Scan for the cell matching the given text and deliver its [x, y] coordinate at center. 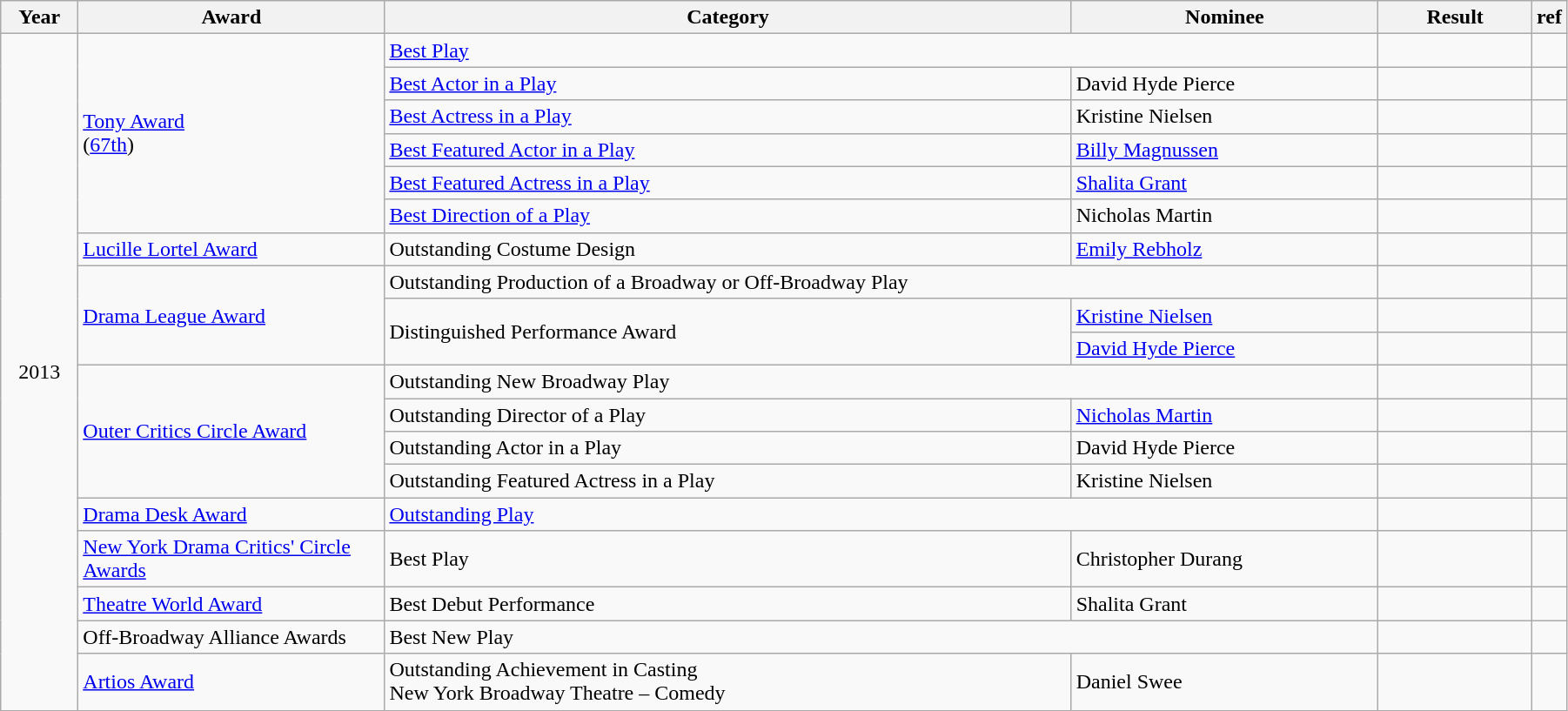
New York Drama Critics' Circle Awards [231, 559]
Best Actress in a Play [727, 117]
Year [40, 17]
Outstanding Play [881, 514]
Emily Rebholz [1225, 249]
Drama League Award [231, 315]
Billy Magnussen [1225, 150]
Best New Play [881, 637]
Best Actor in a Play [727, 84]
Distinguished Performance Award [727, 332]
Outstanding Director of a Play [727, 415]
Theatre World Award [231, 604]
Best Featured Actor in a Play [727, 150]
Lucille Lortel Award [231, 249]
Result [1455, 17]
Nominee [1225, 17]
Artios Award [231, 682]
Tony Award(67th) [231, 133]
Outer Critics Circle Award [231, 431]
2013 [40, 372]
ref [1550, 17]
Outstanding Actor in a Play [727, 448]
Christopher Durang [1225, 559]
Outstanding Costume Design [727, 249]
Category [727, 17]
Outstanding Achievement in CastingNew York Broadway Theatre – Comedy [727, 682]
Off-Broadway Alliance Awards [231, 637]
Outstanding New Broadway Play [881, 381]
Outstanding Production of a Broadway or Off-Broadway Play [881, 282]
Award [231, 17]
Best Debut Performance [727, 604]
Best Direction of a Play [727, 216]
Drama Desk Award [231, 514]
Best Featured Actress in a Play [727, 183]
Outstanding Featured Actress in a Play [727, 481]
Daniel Swee [1225, 682]
